Output the (X, Y) coordinate of the center of the cell containing the given text.  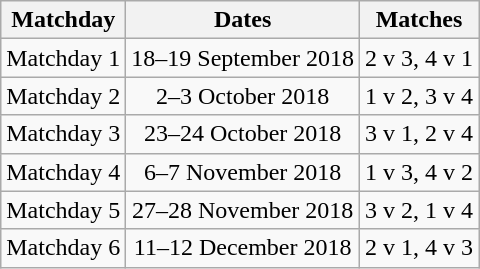
27–28 November 2018 (243, 210)
1 v 3, 4 v 2 (418, 172)
2–3 October 2018 (243, 96)
Matchday 6 (64, 248)
Dates (243, 20)
1 v 2, 3 v 4 (418, 96)
Matchday 4 (64, 172)
2 v 1, 4 v 3 (418, 248)
6–7 November 2018 (243, 172)
2 v 3, 4 v 1 (418, 58)
11–12 December 2018 (243, 248)
23–24 October 2018 (243, 134)
Matchday 1 (64, 58)
3 v 2, 1 v 4 (418, 210)
Matchday 5 (64, 210)
Matches (418, 20)
Matchday (64, 20)
18–19 September 2018 (243, 58)
Matchday 3 (64, 134)
3 v 1, 2 v 4 (418, 134)
Matchday 2 (64, 96)
